Provide the (x, y) coordinate of the cell's center where the given text is located.  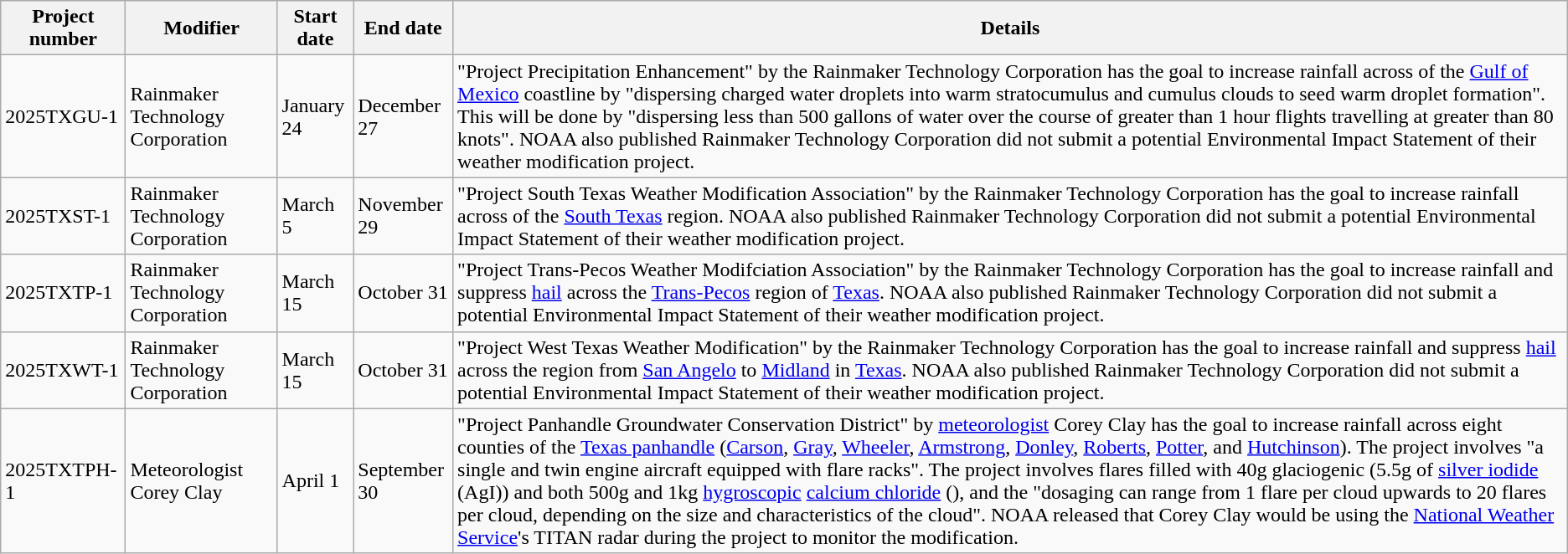
March 5 (315, 216)
2025TXST-1 (64, 216)
January 24 (315, 116)
December 27 (404, 116)
2025TXTP-1 (64, 293)
April 1 (315, 480)
Meteorologist Corey Clay (201, 480)
September 30 (404, 480)
Details (1010, 28)
Project number (64, 28)
2025TXGU-1 (64, 116)
2025TXTPH-1 (64, 480)
End date (404, 28)
November 29 (404, 216)
Start date (315, 28)
Modifier (201, 28)
2025TXWT-1 (64, 370)
